Return [X, Y] of the center of cell containing provided text 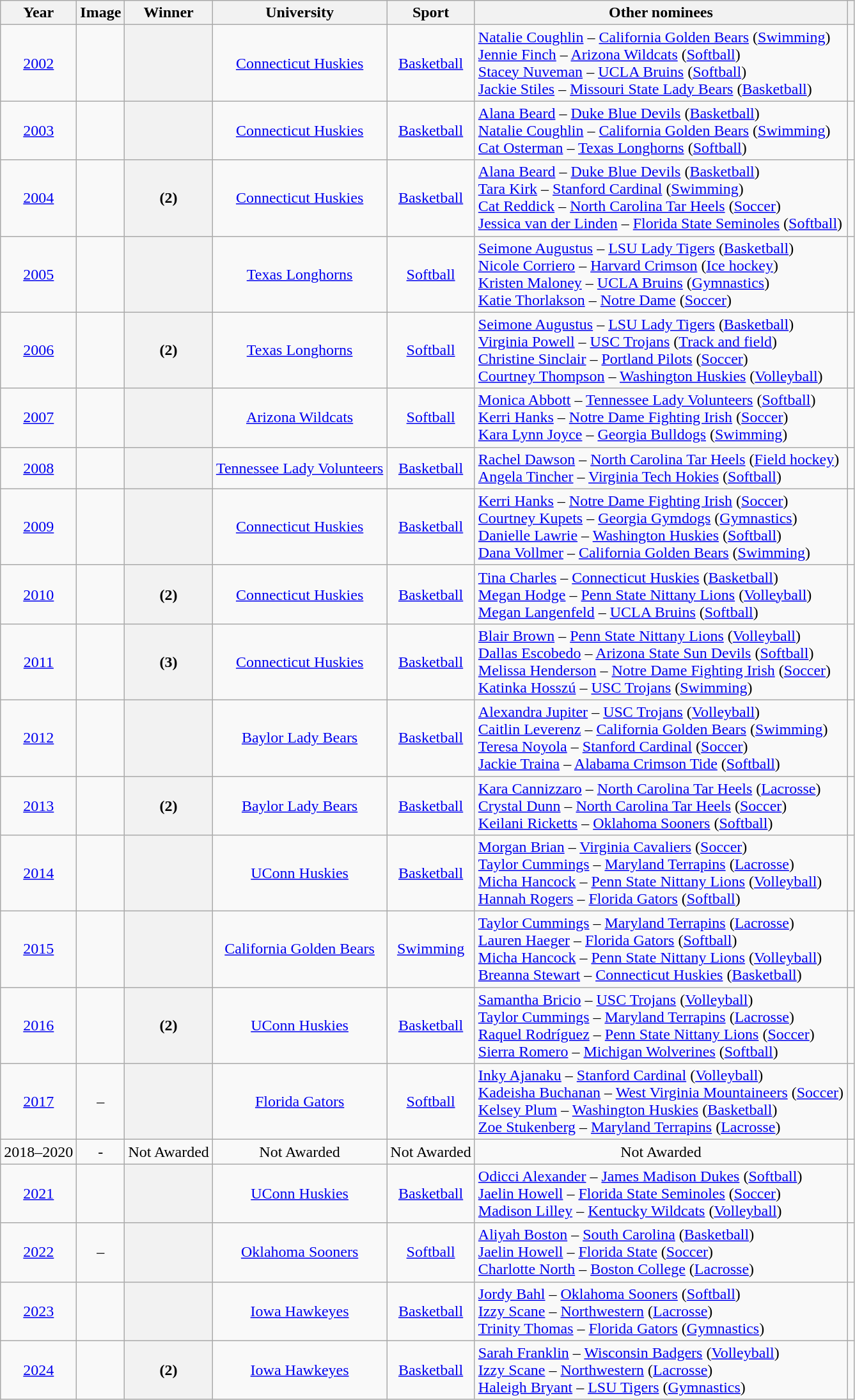
2018–2020 [38, 1152]
Image [101, 13]
Odicci Alexander – James Madison Dukes (Softball)Jaelin Howell – Florida State Seminoles (Soccer)Madison Lilley – Kentucky Wildcats (Volleyball) [661, 1193]
2021 [38, 1193]
2009 [38, 527]
2002 [38, 63]
2012 [38, 738]
2004 [38, 198]
- [101, 1152]
2014 [38, 874]
Sarah Franklin – Wisconsin Badgers (Volleyball)Izzy Scane – Northwestern (Lacrosse)Haleigh Bryant – LSU Tigers (Gymnastics) [661, 1370]
University [299, 13]
2013 [38, 806]
Oklahoma Sooners [299, 1252]
Tennessee Lady Volunteers [299, 468]
2017 [38, 1101]
2007 [38, 418]
2010 [38, 594]
2022 [38, 1252]
2015 [38, 949]
2005 [38, 274]
Swimming [431, 949]
2006 [38, 350]
Jordy Bahl – Oklahoma Sooners (Softball)Izzy Scane – Northwestern (Lacrosse)Trinity Thomas – Florida Gators (Gymnastics) [661, 1311]
Arizona Wildcats [299, 418]
2016 [38, 1026]
Sport [431, 13]
Aliyah Boston – South Carolina (Basketball)Jaelin Howell – Florida State (Soccer)Charlotte North – Boston College (Lacrosse) [661, 1252]
2008 [38, 468]
Kara Cannizzaro – North Carolina Tar Heels (Lacrosse)Crystal Dunn – North Carolina Tar Heels (Soccer)Keilani Ricketts – Oklahoma Sooners (Softball) [661, 806]
Year [38, 13]
Monica Abbott – Tennessee Lady Volunteers (Softball)Kerri Hanks – Notre Dame Fighting Irish (Soccer)Kara Lynn Joyce – Georgia Bulldogs (Swimming) [661, 418]
Other nominees [661, 13]
2011 [38, 661]
Alana Beard – Duke Blue Devils (Basketball)Natalie Coughlin – California Golden Bears (Swimming)Cat Osterman – Texas Longhorns (Softball) [661, 130]
Florida Gators [299, 1101]
California Golden Bears [299, 949]
Tina Charles – Connecticut Huskies (Basketball)Megan Hodge – Penn State Nittany Lions (Volleyball)Megan Langenfeld – UCLA Bruins (Softball) [661, 594]
(3) [169, 661]
Rachel Dawson – North Carolina Tar Heels (Field hockey)Angela Tincher – Virginia Tech Hokies (Softball) [661, 468]
Winner [169, 13]
2023 [38, 1311]
2024 [38, 1370]
2003 [38, 130]
